From the cell containing the given text, extract its center point as [X, Y] coordinate. 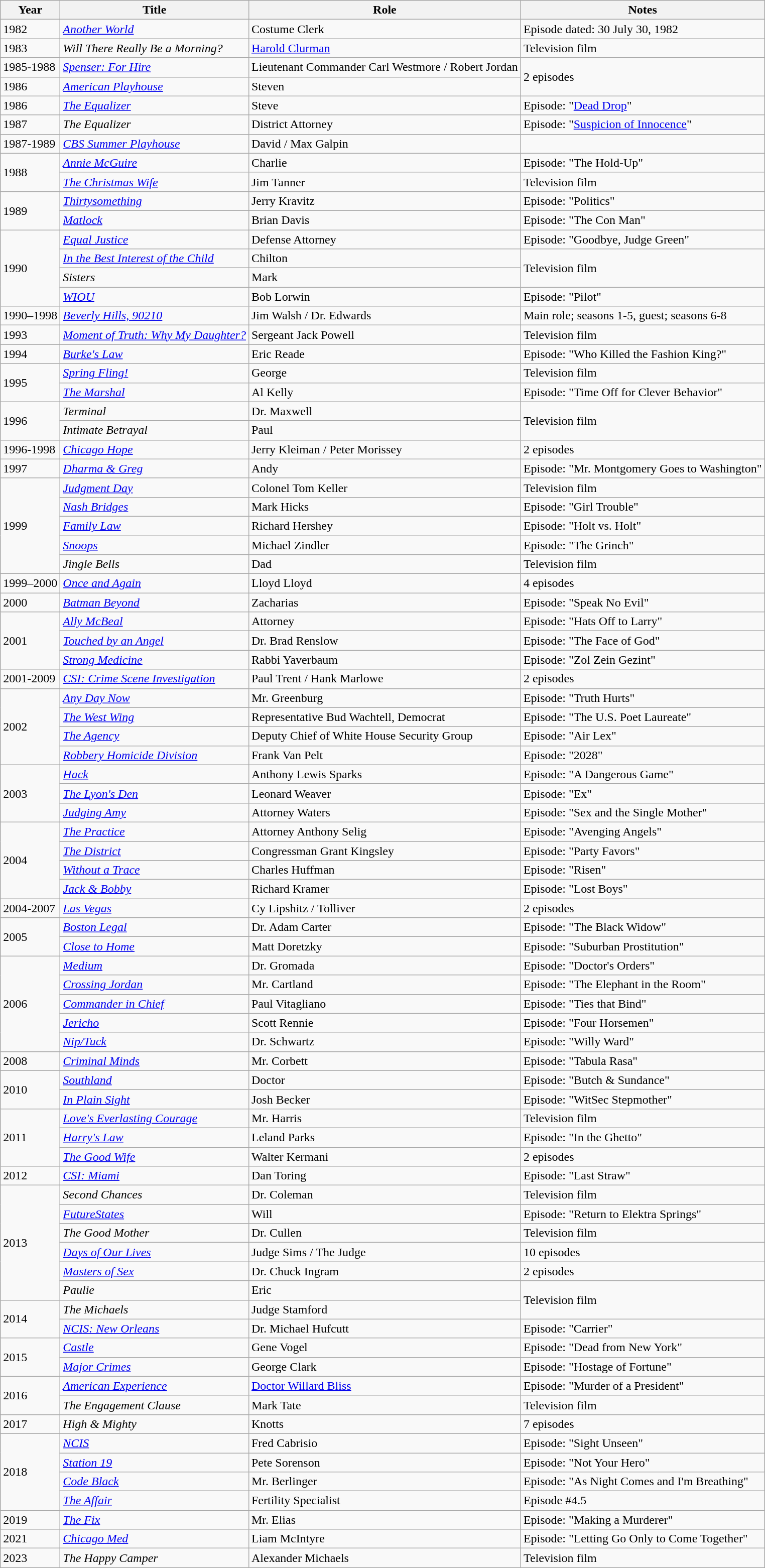
Jim Walsh / Dr. Edwards [385, 316]
Episode: "Lost Boys" [643, 889]
Castle [155, 1348]
Sisters [155, 278]
Leonard Weaver [385, 793]
Episode: "The Grinch" [643, 545]
2016 [30, 1395]
The Good Mother [155, 1233]
Episode: "Murder of a President" [643, 1386]
Matt Doretzky [385, 946]
1989 [30, 210]
The Christmas Wife [155, 182]
FutureStates [155, 1214]
CSI: Miami [155, 1176]
Episode: "Pilot" [643, 297]
Judgment Day [155, 488]
Major Crimes [155, 1367]
Episode: "The Elephant in the Room" [643, 985]
1987 [30, 125]
Episode: "Ties that Bind" [643, 1004]
2000 [30, 602]
Episode: "Goodbye, Judge Green" [643, 239]
Nash Bridges [155, 507]
Sergeant Jack Powell [385, 335]
Episode: "The Black Widow" [643, 927]
2023 [30, 1558]
Will [385, 1214]
Episode: "Making a Murderer" [643, 1520]
2001 [30, 641]
Episode: "WitSec Stepmother" [643, 1099]
The Happy Camper [155, 1558]
Judging Amy [155, 812]
The Agency [155, 736]
Medium [155, 966]
Nip/Tuck [155, 1042]
Alexander Michaels [385, 1558]
Paul Vitagliano [385, 1004]
7 episodes [643, 1424]
2010 [30, 1090]
Paul [385, 430]
2003 [30, 793]
2019 [30, 1520]
Steve [385, 105]
1993 [30, 335]
1990–1998 [30, 316]
Al Kelly [385, 392]
Intimate Betrayal [155, 430]
Strong Medicine [155, 660]
Episode: "Truth Hurts" [643, 698]
Pete Sorenson [385, 1463]
The Lyon's Den [155, 793]
David / Max Galpin [385, 144]
Mr. Berlinger [385, 1482]
Lieutenant Commander Carl Westmore / Robert Jordan [385, 67]
District Attorney [385, 125]
Episode: "Mr. Montgomery Goes to Washington" [643, 468]
2017 [30, 1424]
Eric Reade [385, 354]
Dharma & Greg [155, 468]
Episode: "2028" [643, 755]
Cy Lipshitz / Tolliver [385, 908]
Colonel Tom Keller [385, 488]
Bob Lorwin [385, 297]
Richard Hershey [385, 526]
Episode #4.5 [643, 1501]
Episode: "Hats Off to Larry" [643, 622]
The Good Wife [155, 1156]
The Engagement Clause [155, 1405]
Mark Hicks [385, 507]
Episode: "Suspicion of Innocence" [643, 125]
2018 [30, 1472]
Chicago Med [155, 1539]
Dr. Chuck Ingram [385, 1271]
Charlie [385, 163]
Title [155, 10]
Year [30, 10]
Chilton [385, 259]
Station 19 [155, 1463]
2004 [30, 860]
Defense Attorney [385, 239]
Equal Justice [155, 239]
Episode: "Time Off for Clever Behavior" [643, 392]
Attorney Anthony Selig [385, 831]
Michael Zindler [385, 545]
1994 [30, 354]
Mark [385, 278]
Episode: "Avenging Angels" [643, 831]
Episode: "Party Favors" [643, 851]
Mr. Corbett [385, 1061]
Moment of Truth: Why My Daughter? [155, 335]
1995 [30, 383]
Dr. Cullen [385, 1233]
High & Mighty [155, 1424]
Episode: "Holt vs. Holt" [643, 526]
Episode: "Suburban Prostitution" [643, 946]
Jerry Kravitz [385, 201]
In Plain Sight [155, 1099]
Chicago Hope [155, 449]
Paul Trent / Hank Marlowe [385, 679]
1999 [30, 526]
Walter Kermani [385, 1156]
Judge Sims / The Judge [385, 1252]
Liam McIntyre [385, 1539]
Dr. Michael Hufcutt [385, 1329]
1987-1989 [30, 144]
Dan Toring [385, 1176]
Robbery Homicide Division [155, 755]
Snoops [155, 545]
Fertility Specialist [385, 1501]
George Clark [385, 1367]
Episode: "Tabula Rasa" [643, 1061]
Richard Kramer [385, 889]
Mr. Elias [385, 1520]
Episode: "In the Ghetto" [643, 1137]
Episode: "As Night Comes and I'm Breathing" [643, 1482]
1996-1998 [30, 449]
Episode: "Zol Zein Gezint" [643, 660]
Harry's Law [155, 1137]
Attorney Waters [385, 812]
Boston Legal [155, 927]
2005 [30, 937]
Congressman Grant Kingsley [385, 851]
Dr. Maxwell [385, 411]
Another World [155, 29]
Any Day Now [155, 698]
Episode: "Sex and the Single Mother" [643, 812]
CBS Summer Playhouse [155, 144]
Episode: "Sight Unseen" [643, 1443]
The Michaels [155, 1309]
1999–2000 [30, 583]
Brian Davis [385, 220]
Spenser: For Hire [155, 67]
Leland Parks [385, 1137]
2002 [30, 727]
Annie McGuire [155, 163]
Las Vegas [155, 908]
Dad [385, 564]
Jack & Bobby [155, 889]
Rabbi Yaverbaum [385, 660]
Costume Clerk [385, 29]
Frank Van Pelt [385, 755]
1985-1988 [30, 67]
Anthony Lewis Sparks [385, 774]
Episode: "Speak No Evil" [643, 602]
The West Wing [155, 717]
Beverly Hills, 90210 [155, 316]
2011 [30, 1137]
2015 [30, 1357]
The District [155, 851]
Episode: "Willy Ward" [643, 1042]
Dr. Coleman [385, 1195]
Episode: "Return to Elektra Springs" [643, 1214]
2014 [30, 1319]
Dr. Gromada [385, 966]
NCIS: New Orleans [155, 1329]
CSI: Crime Scene Investigation [155, 679]
Episode: "Not Your Hero" [643, 1463]
2008 [30, 1061]
Episode: "Hostage of Fortune" [643, 1367]
1997 [30, 468]
Episode dated: 30 July 30, 1982 [643, 29]
Southland [155, 1080]
Notes [643, 10]
Charles Huffman [385, 870]
Touched by an Angel [155, 641]
Knotts [385, 1424]
Family Law [155, 526]
Episode: "Politics" [643, 201]
Batman Beyond [155, 602]
Episode: "Who Killed the Fashion King?" [643, 354]
1983 [30, 48]
Ally McBeal [155, 622]
Terminal [155, 411]
2001-2009 [30, 679]
Main role; seasons 1-5, guest; seasons 6-8 [643, 316]
Episode: "Doctor's Orders" [643, 966]
Scott Rennie [385, 1023]
2004-2007 [30, 908]
Dr. Brad Renslow [385, 641]
Doctor [385, 1080]
Fred Cabrisio [385, 1443]
Dr. Schwartz [385, 1042]
Episode: "The Con Man" [643, 220]
Jericho [155, 1023]
Paulie [155, 1290]
American Playhouse [155, 86]
Zacharias [385, 602]
Episode: "Four Horsemen" [643, 1023]
Josh Becker [385, 1099]
Steven [385, 86]
Episode: "Letting Go Only to Come Together" [643, 1539]
Episode: "A Dangerous Game" [643, 774]
Mr. Harris [385, 1118]
Criminal Minds [155, 1061]
2013 [30, 1243]
Andy [385, 468]
Jim Tanner [385, 182]
Episode: "The Hold-Up" [643, 163]
Days of Our Lives [155, 1252]
Mr. Cartland [385, 985]
WIOU [155, 297]
Close to Home [155, 946]
1988 [30, 172]
Lloyd Lloyd [385, 583]
Attorney [385, 622]
Episode: "Air Lex" [643, 736]
Episode: "Ex" [643, 793]
Episode: "Carrier" [643, 1329]
Crossing Jordan [155, 985]
Gene Vogel [385, 1348]
The Affair [155, 1501]
Episode: "Dead Drop" [643, 105]
Dr. Adam Carter [385, 927]
1982 [30, 29]
The Marshal [155, 392]
Role [385, 10]
Matlock [155, 220]
Once and Again [155, 583]
Deputy Chief of White House Security Group [385, 736]
Commander in Chief [155, 1004]
Code Black [155, 1482]
Jingle Bells [155, 564]
Without a Trace [155, 870]
Second Chances [155, 1195]
Judge Stamford [385, 1309]
Mark Tate [385, 1405]
1990 [30, 268]
Spring Fling! [155, 373]
Episode: "Dead from New York" [643, 1348]
2006 [30, 1004]
Representative Bud Wachtell, Democrat [385, 717]
Harold Clurman [385, 48]
1996 [30, 421]
George [385, 373]
Will There Really Be a Morning? [155, 48]
NCIS [155, 1443]
Mr. Greenburg [385, 698]
Episode: "Risen" [643, 870]
Jerry Kleiman / Peter Morissey [385, 449]
American Experience [155, 1386]
Eric [385, 1290]
Thirtysomething [155, 201]
Episode: "The U.S. Poet Laureate" [643, 717]
10 episodes [643, 1252]
Episode: "Last Straw" [643, 1176]
In the Best Interest of the Child [155, 259]
4 episodes [643, 583]
Burke's Law [155, 354]
Episode: "Butch & Sundance" [643, 1080]
Episode: "The Face of God" [643, 641]
The Practice [155, 831]
Doctor Willard Bliss [385, 1386]
Love's Everlasting Courage [155, 1118]
2012 [30, 1176]
The Fix [155, 1520]
Episode: "Girl Trouble" [643, 507]
Masters of Sex [155, 1271]
2021 [30, 1539]
Hack [155, 774]
